Search for the cell housing the specified text and yield its (x, y) center coordinate. 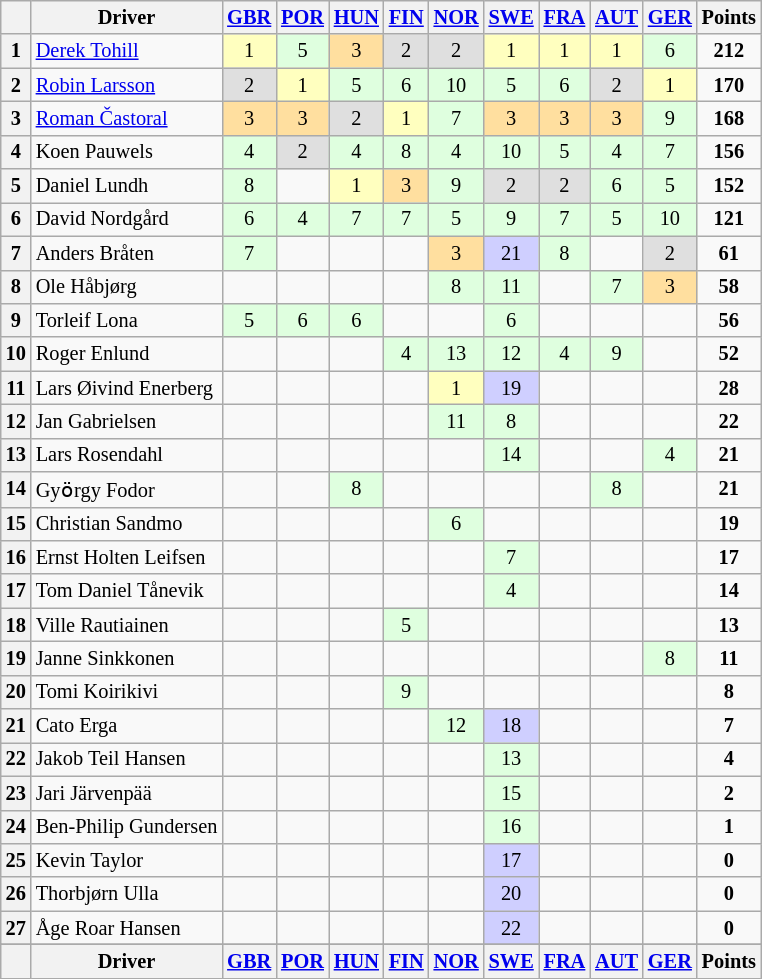
26 (16, 894)
Jan Gabrielsen (126, 421)
Lars Øivind Enerberg (126, 388)
Cato Erga (126, 726)
Anders Bråten (126, 253)
23 (16, 793)
Koen Pauwels (126, 152)
Tomi Koirikivi (126, 692)
Robin Larsson (126, 85)
Roger Enlund (126, 354)
28 (729, 388)
Derek Tohill (126, 51)
Torleif Lona (126, 320)
Ernst Holten Leifsen (126, 557)
168 (729, 118)
Gyӧrgy Fodor (126, 490)
58 (729, 287)
David Nordgård (126, 219)
25 (16, 860)
Jari Järvenpää (126, 793)
Tom Daniel Tånevik (126, 591)
152 (729, 186)
Christian Sandmo (126, 524)
Kevin Taylor (126, 860)
Ville Rautiainen (126, 625)
Ole Håbjørg (126, 287)
156 (729, 152)
170 (729, 85)
Thorbjørn Ulla (126, 894)
Roman Častoral (126, 118)
Jakob Teil Hansen (126, 759)
Lars Rosendahl (126, 455)
52 (729, 354)
Daniel Lundh (126, 186)
24 (16, 827)
212 (729, 51)
Janne Sinkkonen (126, 658)
27 (16, 928)
Ben-Philip Gundersen (126, 827)
56 (729, 320)
Åge Roar Hansen (126, 928)
61 (729, 253)
121 (729, 219)
